Determine the (x, y) coordinate at the center of the cell enclosing the given text.  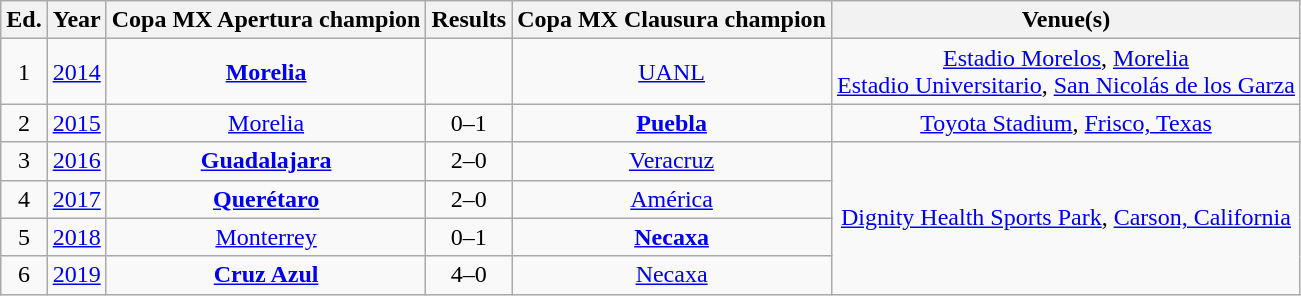
2018 (76, 237)
Year (76, 20)
Toyota Stadium, Frisco, Texas (1066, 123)
Veracruz (672, 161)
6 (24, 275)
2 (24, 123)
Ed. (24, 20)
Monterrey (266, 237)
2016 (76, 161)
Copa MX Clausura champion (672, 20)
Venue(s) (1066, 20)
Estadio Morelos, MoreliaEstadio Universitario, San Nicolás de los Garza (1066, 72)
América (672, 199)
Cruz Azul (266, 275)
Dignity Health Sports Park, Carson, California (1066, 218)
4 (24, 199)
5 (24, 237)
2017 (76, 199)
1 (24, 72)
Copa MX Apertura champion (266, 20)
2015 (76, 123)
Puebla (672, 123)
3 (24, 161)
Guadalajara (266, 161)
Results (469, 20)
2014 (76, 72)
UANL (672, 72)
2019 (76, 275)
4–0 (469, 275)
Querétaro (266, 199)
